Scan for the cell matching the given text and deliver its (X, Y) coordinate at center. 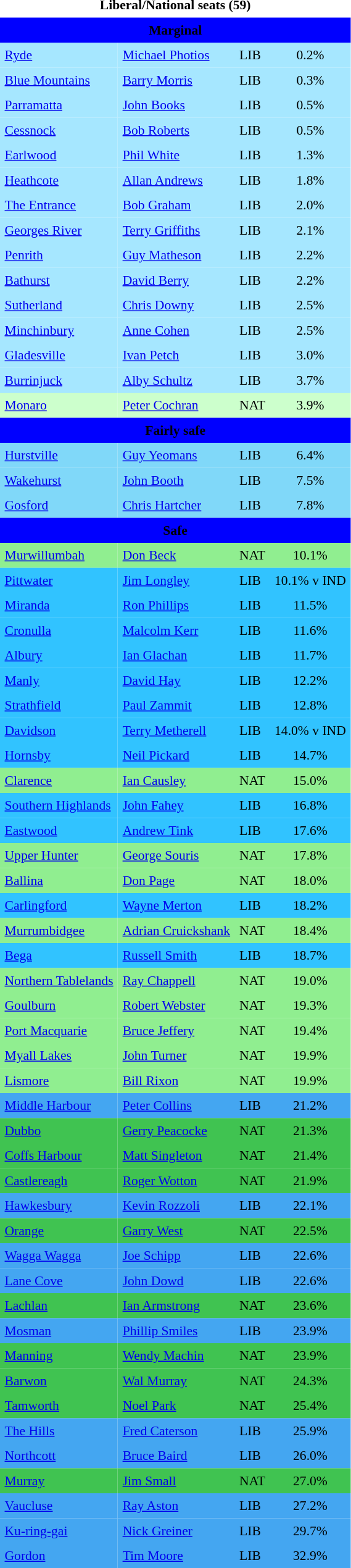
Mosman (59, 1330)
Garry West (176, 1230)
Lismore (59, 1080)
19.4% (311, 1030)
Middle Harbour (59, 1105)
Guy Yeomans (176, 455)
Port Macquarie (59, 1030)
27.2% (311, 1506)
Safe (175, 530)
Gladesville (59, 355)
Wagga Wagga (59, 1256)
Peter Collins (176, 1105)
21.3% (311, 1130)
Ray Aston (176, 1506)
John Books (176, 105)
Albury (59, 655)
18.2% (311, 905)
Neil Pickard (176, 755)
3.7% (311, 380)
Bob Roberts (176, 130)
Upper Hunter (59, 855)
Phillip Smiles (176, 1330)
18.4% (311, 930)
26.0% (311, 1456)
Jim Small (176, 1480)
John Booth (176, 480)
Bathurst (59, 280)
Manly (59, 680)
Wal Murray (176, 1380)
Northern Tablelands (59, 980)
Russell Smith (176, 955)
John Turner (176, 1055)
Bill Rixon (176, 1080)
Paul Zammit (176, 705)
Ivan Petch (176, 355)
32.9% (311, 1556)
Gosford (59, 505)
The Entrance (59, 205)
Fairly safe (175, 430)
Andrew Tink (176, 830)
Fred Caterson (176, 1430)
Coffs Harbour (59, 1155)
John Dowd (176, 1280)
Davidson (59, 730)
Ian Armstrong (176, 1306)
Sutherland (59, 305)
Robert Webster (176, 1005)
Adrian Cruickshank (176, 930)
Cronulla (59, 630)
11.6% (311, 630)
Don Beck (176, 555)
0.2% (311, 55)
2.1% (311, 230)
Guy Matheson (176, 255)
The Hills (59, 1430)
Noel Park (176, 1406)
2.0% (311, 205)
Chris Hartcher (176, 505)
21.2% (311, 1105)
Ryde (59, 55)
17.8% (311, 855)
Kevin Rozzoli (176, 1205)
George Souris (176, 855)
Bega (59, 955)
19.0% (311, 980)
Bruce Jeffery (176, 1030)
Matt Singleton (176, 1155)
Marginal (175, 30)
Barry Morris (176, 80)
Barwon (59, 1380)
Anne Cohen (176, 330)
Nick Greiner (176, 1530)
Eastwood (59, 830)
7.8% (311, 505)
14.7% (311, 755)
0.3% (311, 80)
Michael Photios (176, 55)
Chris Downy (176, 305)
Lane Cove (59, 1280)
Clarence (59, 780)
16.8% (311, 805)
Murray (59, 1480)
Allan Andrews (176, 180)
10.1% (311, 555)
10.1% v IND (311, 580)
Ballina (59, 880)
12.8% (311, 705)
Hawkesbury (59, 1205)
15.0% (311, 780)
Pittwater (59, 580)
Lachlan (59, 1306)
Jim Longley (176, 580)
Tim Moore (176, 1556)
Penrith (59, 255)
Ian Glachan (176, 655)
23.6% (311, 1306)
Parramatta (59, 105)
David Hay (176, 680)
Vaucluse (59, 1506)
Tamworth (59, 1406)
24.3% (311, 1380)
Orange (59, 1230)
Murrumbidgee (59, 930)
Myall Lakes (59, 1055)
Northcott (59, 1456)
Don Page (176, 880)
Monaro (59, 405)
6.4% (311, 455)
Gerry Peacocke (176, 1130)
Malcolm Kerr (176, 630)
22.1% (311, 1205)
Terry Metherell (176, 730)
Dubbo (59, 1130)
Southern Highlands (59, 805)
Cessnock (59, 130)
Castlereagh (59, 1180)
Carlingford (59, 905)
Georges River (59, 230)
14.0% v IND (311, 730)
21.4% (311, 1155)
3.9% (311, 405)
Blue Mountains (59, 80)
Heathcote (59, 180)
3.0% (311, 355)
11.7% (311, 655)
Manning (59, 1356)
Ron Phillips (176, 605)
Phil White (176, 155)
Roger Wotton (176, 1180)
Wakehurst (59, 480)
1.3% (311, 155)
Goulburn (59, 1005)
Gordon (59, 1556)
John Fahey (176, 805)
19.3% (311, 1005)
Miranda (59, 605)
Bruce Baird (176, 1456)
29.7% (311, 1530)
Minchinbury (59, 330)
Ian Causley (176, 780)
12.2% (311, 680)
Wendy Machin (176, 1356)
Alby Schultz (176, 380)
Hornsby (59, 755)
18.7% (311, 955)
Hurstville (59, 455)
27.0% (311, 1480)
Strathfield (59, 705)
11.5% (311, 605)
Joe Schipp (176, 1256)
1.8% (311, 180)
Ku-ring-gai (59, 1530)
18.0% (311, 880)
17.6% (311, 830)
Earlwood (59, 155)
Burrinjuck (59, 380)
Bob Graham (176, 205)
Wayne Merton (176, 905)
25.9% (311, 1430)
David Berry (176, 280)
Peter Cochran (176, 405)
25.4% (311, 1406)
21.9% (311, 1180)
Ray Chappell (176, 980)
7.5% (311, 480)
Terry Griffiths (176, 230)
Murwillumbah (59, 555)
22.5% (311, 1230)
